Return (x, y) of the center of cell containing provided text 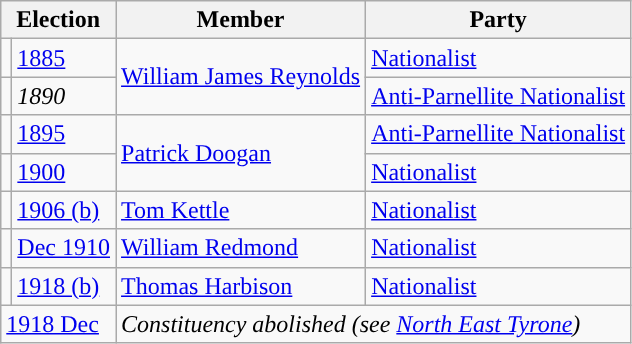
William Redmond (241, 248)
Party (498, 20)
1890 (64, 96)
Patrick Doogan (241, 153)
1918 (b) (64, 286)
1906 (b) (64, 210)
Dec 1910 (64, 248)
Constituency abolished (see North East Tyrone) (374, 324)
1918 Dec (58, 324)
Tom Kettle (241, 210)
1900 (64, 172)
1885 (64, 58)
William James Reynolds (241, 77)
Election (58, 20)
Member (241, 20)
Thomas Harbison (241, 286)
1895 (64, 134)
